Output the (X, Y) coordinate of the center of the cell containing the given text.  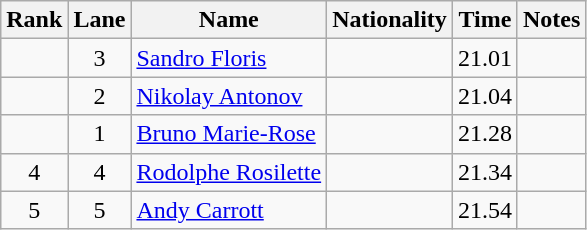
Andy Carrott (229, 210)
21.34 (484, 172)
21.04 (484, 96)
Nikolay Antonov (229, 96)
Bruno Marie-Rose (229, 134)
Notes (551, 20)
2 (100, 96)
3 (100, 58)
21.01 (484, 58)
Name (229, 20)
Time (484, 20)
21.28 (484, 134)
Lane (100, 20)
Rodolphe Rosilette (229, 172)
21.54 (484, 210)
Sandro Floris (229, 58)
1 (100, 134)
Rank (34, 20)
Nationality (390, 20)
